Return the [x, y] coordinate for the center point of the cell that contains the specified text.  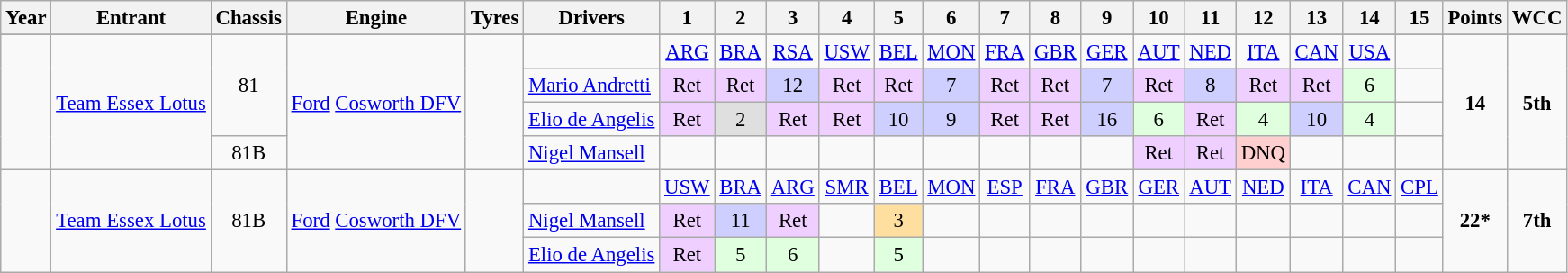
WCC [1536, 18]
5th [1536, 103]
DNQ [1263, 153]
Entrant [131, 18]
15 [1419, 18]
13 [1316, 18]
USA [1370, 52]
7th [1536, 222]
Engine [376, 18]
81 [248, 86]
Drivers [592, 18]
Mario Andretti [592, 86]
Year [26, 18]
RSA [792, 52]
ESP [1005, 187]
Points [1474, 18]
SMR [846, 187]
Tyres [494, 18]
1 [688, 18]
22* [1474, 222]
CPL [1419, 187]
16 [1107, 120]
Chassis [248, 18]
